Find where the given text appears and provide that cell's center as (x, y) coordinate. 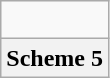
Scheme 5 (55, 58)
